Return [x, y] of the center of cell containing provided text 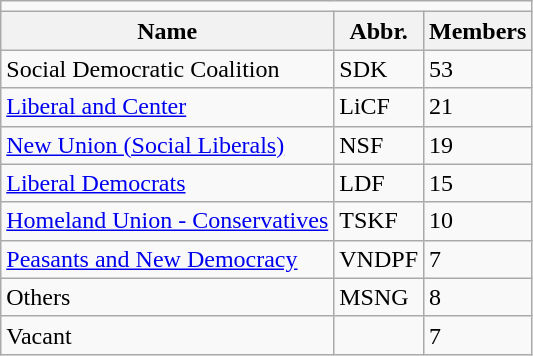
NSF [379, 145]
15 [478, 183]
8 [478, 297]
SDK [379, 69]
21 [478, 107]
Abbr. [379, 31]
MSNG [379, 297]
10 [478, 221]
Members [478, 31]
Others [168, 297]
19 [478, 145]
Liberal and Center [168, 107]
LDF [379, 183]
VNDPF [379, 259]
LiCF [379, 107]
Peasants and New Democracy [168, 259]
Vacant [168, 335]
53 [478, 69]
Social Democratic Coalition [168, 69]
TSKF [379, 221]
Homeland Union - Conservatives [168, 221]
Name [168, 31]
Liberal Democrats [168, 183]
New Union (Social Liberals) [168, 145]
